Scan for the cell matching the given text and deliver its (X, Y) coordinate at center. 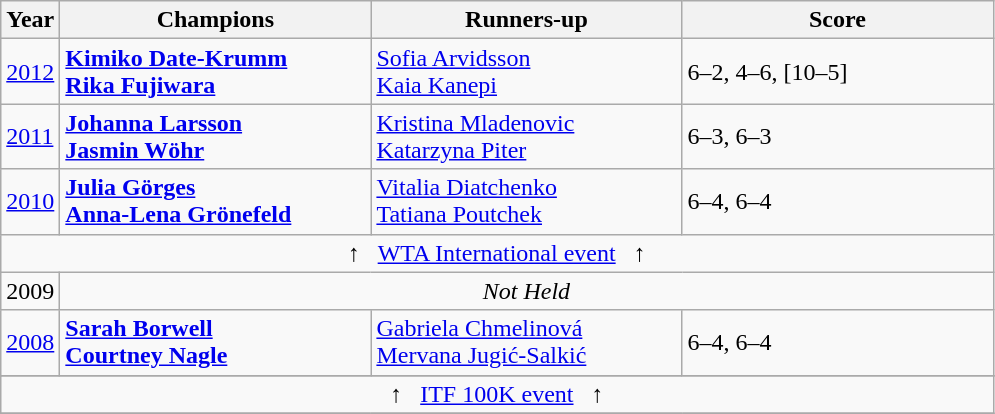
Runners-up (526, 20)
2012 (30, 72)
Vitalia Diatchenko Tatiana Poutchek (526, 202)
2009 (30, 291)
2010 (30, 202)
Kimiko Date-Krumm Rika Fujiwara (216, 72)
Gabriela Chmelinová Mervana Jugić-Salkić (526, 342)
↑ ITF 100K event ↑ (497, 394)
2011 (30, 136)
Sofia Arvidsson Kaia Kanepi (526, 72)
↑ WTA International event ↑ (497, 253)
Sarah Borwell Courtney Nagle (216, 342)
Johanna Larsson Jasmin Wöhr (216, 136)
2008 (30, 342)
6–2, 4–6, [10–5] (838, 72)
Kristina Mladenovic Katarzyna Piter (526, 136)
Year (30, 20)
Julia Görges Anna-Lena Grönefeld (216, 202)
Champions (216, 20)
Not Held (526, 291)
Score (838, 20)
6–3, 6–3 (838, 136)
